Return the [x, y] coordinate for the center point of the cell that contains the specified text.  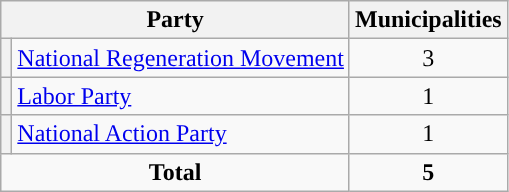
5 [428, 172]
National Action Party [181, 134]
3 [428, 58]
Municipalities [428, 20]
Total [176, 172]
Labor Party [181, 96]
Party [176, 20]
National Regeneration Movement [181, 58]
